Capture the cell that displays the provided text and extract its [x, y] central coordinate. 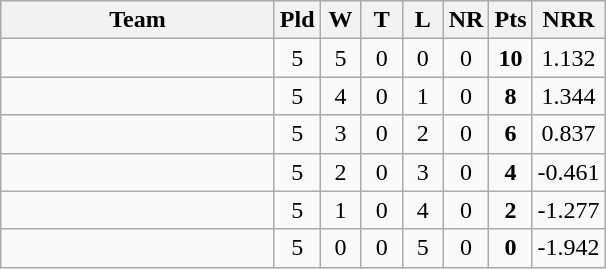
-1.277 [568, 210]
6 [510, 134]
Team [138, 20]
T [382, 20]
NRR [568, 20]
0.837 [568, 134]
Pld [297, 20]
8 [510, 96]
1.132 [568, 58]
L [422, 20]
-1.942 [568, 248]
NR [466, 20]
Pts [510, 20]
1.344 [568, 96]
10 [510, 58]
-0.461 [568, 172]
W [340, 20]
